Scan for the cell matching the given text and deliver its [x, y] coordinate at center. 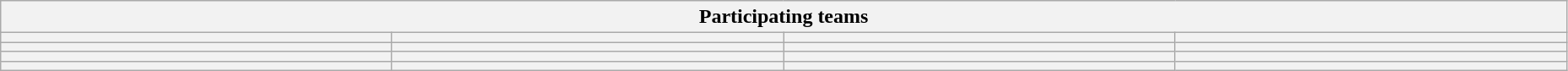
Participating teams [784, 17]
